Extract the (X, Y) coordinate from the center of the cell holding the provided text.  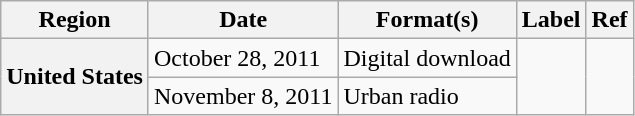
Region (75, 20)
Digital download (427, 58)
October 28, 2011 (242, 58)
Format(s) (427, 20)
Label (551, 20)
United States (75, 77)
November 8, 2011 (242, 96)
Ref (610, 20)
Urban radio (427, 96)
Date (242, 20)
